Capture the cell that displays the provided text and extract its [x, y] central coordinate. 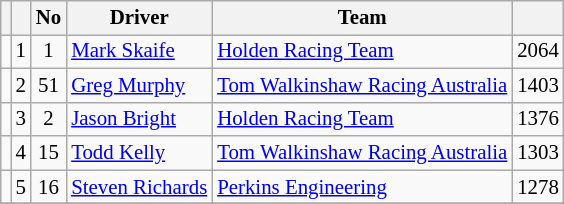
No [48, 18]
Todd Kelly [139, 153]
Perkins Engineering [362, 187]
5 [21, 187]
3 [21, 119]
Greg Murphy [139, 85]
Team [362, 18]
2064 [538, 51]
51 [48, 85]
16 [48, 187]
Mark Skaife [139, 51]
Steven Richards [139, 187]
4 [21, 153]
Jason Bright [139, 119]
15 [48, 153]
1303 [538, 153]
Driver [139, 18]
1403 [538, 85]
1278 [538, 187]
1376 [538, 119]
